From the cell containing the given text, extract its center point as (X, Y) coordinate. 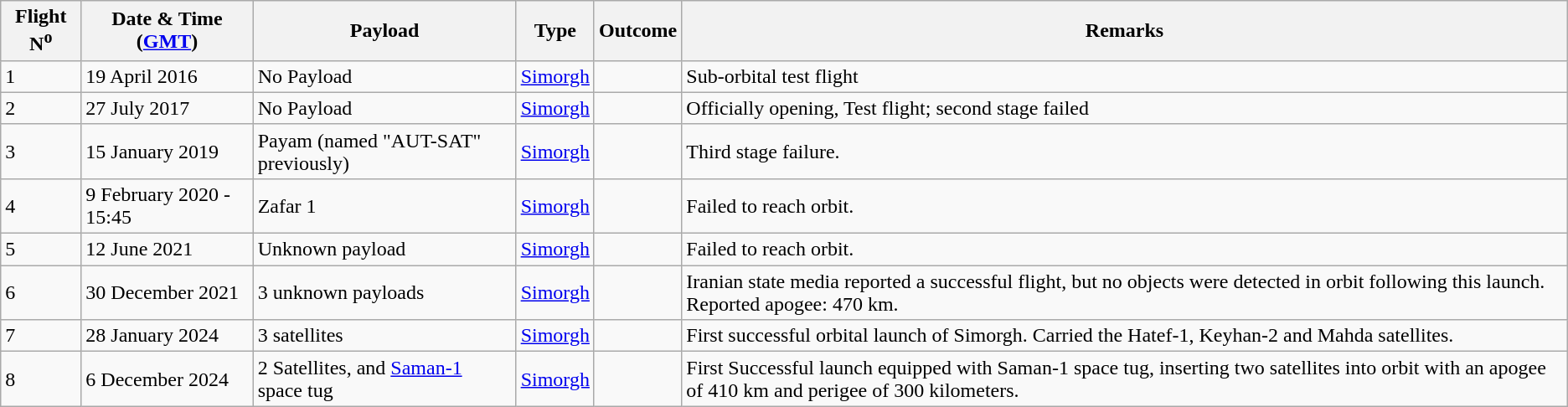
30 December 2021 (168, 293)
First Successful launch equipped with Saman-1 space tug, inserting two satellites into orbit with an apogee of 410 km and perigee of 300 kilometers. (1124, 379)
15 January 2019 (168, 151)
2 (41, 108)
Officially opening, Test flight; second stage failed (1124, 108)
Payam (named "AUT-SAT" previously) (384, 151)
5 (41, 250)
Third stage failure. (1124, 151)
Unknown payload (384, 250)
Zafar 1 (384, 206)
2 Satellites, and Saman-1 space tug (384, 379)
8 (41, 379)
Type (554, 31)
6 (41, 293)
4 (41, 206)
Date & Time (GMT) (168, 31)
3 satellites (384, 336)
28 January 2024 (168, 336)
Iranian state media reported a successful flight, but no objects were detected in orbit following this launch. Reported apogee: 470 km. (1124, 293)
Outcome (637, 31)
Payload (384, 31)
9 February 2020 - 15:45 (168, 206)
27 July 2017 (168, 108)
Sub-orbital test flight (1124, 76)
3 (41, 151)
Flight No (41, 31)
First successful orbital launch of Simorgh. Carried the Hatef-1, Keyhan-2 and Mahda satellites. (1124, 336)
Remarks (1124, 31)
6 December 2024 (168, 379)
19 April 2016 (168, 76)
3 unknown payloads (384, 293)
12 June 2021 (168, 250)
1 (41, 76)
7 (41, 336)
